Detect which cell encompasses the target text, then output its [x, y] center coordinate. 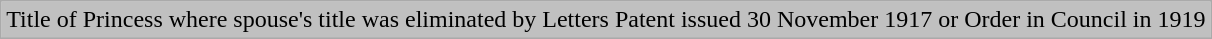
Title of Princess where spouse's title was eliminated by Letters Patent issued 30 November 1917 or Order in Council in 1919 [606, 20]
